Scan for the cell matching the given text and deliver its [x, y] coordinate at center. 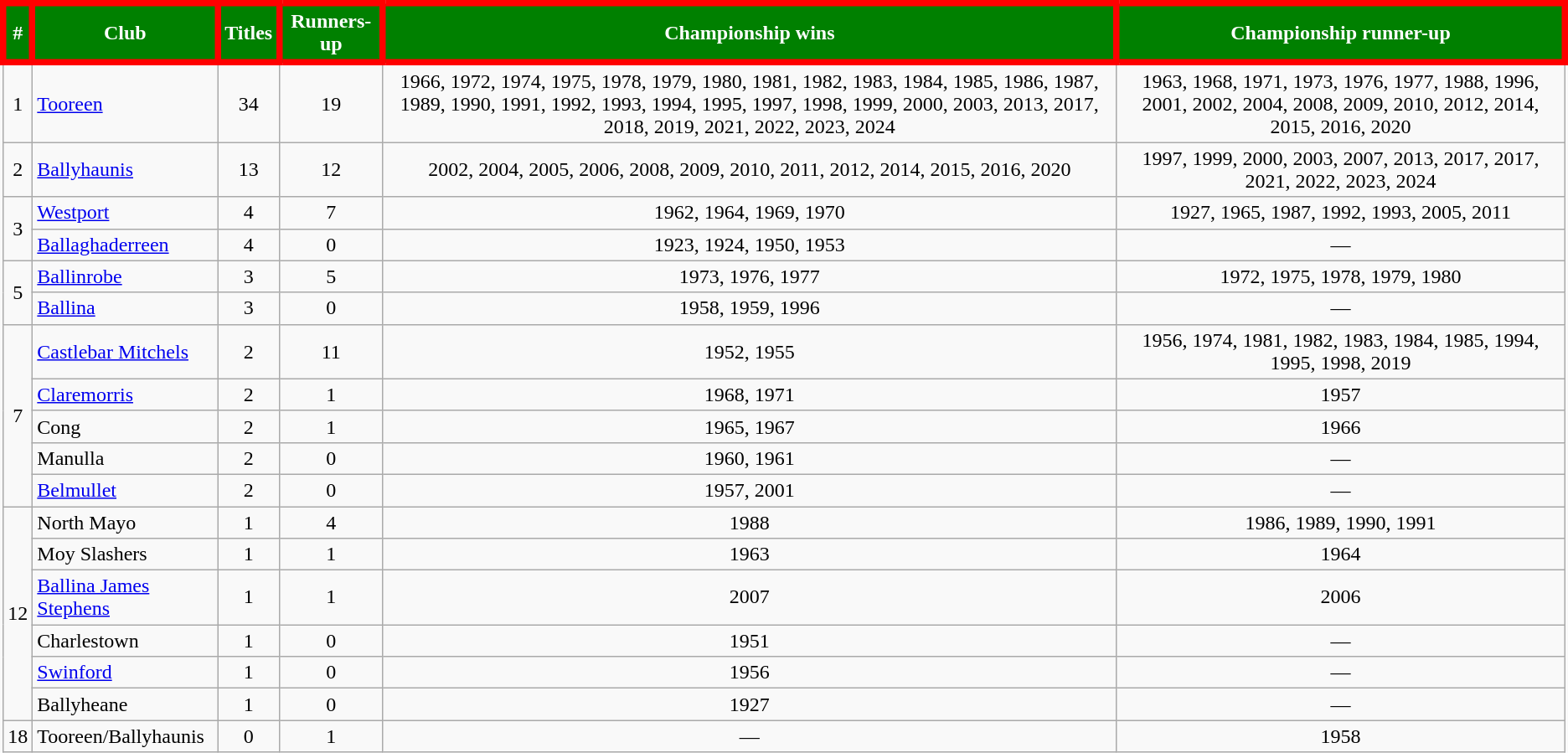
11 [332, 352]
19 [332, 102]
2006 [1340, 598]
1958, 1959, 1996 [750, 308]
1956, 1974, 1981, 1982, 1983, 1984, 1985, 1994, 1995, 1998, 2019 [1340, 352]
1960, 1961 [750, 458]
2002, 2004, 2005, 2006, 2008, 2009, 2010, 2011, 2012, 2014, 2015, 2016, 2020 [750, 169]
Moy Slashers [126, 554]
1956 [750, 673]
1962, 1964, 1969, 1970 [750, 213]
Claremorris [126, 395]
18 [18, 736]
Titles [249, 34]
Castlebar Mitchels [126, 352]
1986, 1989, 1990, 1991 [1340, 522]
Ballina [126, 308]
Belmullet [126, 490]
Charlestown [126, 641]
1965, 1967 [750, 426]
Manulla [126, 458]
Tooreen [126, 102]
Club [126, 34]
# [18, 34]
Ballinrobe [126, 276]
1964 [1340, 554]
1966 [1340, 426]
1968, 1971 [750, 395]
1963 [750, 554]
1957, 2001 [750, 490]
Championship runner-up [1340, 34]
Runners-up [332, 34]
Ballina James Stephens [126, 598]
Ballyheane [126, 704]
1927, 1965, 1987, 1992, 1993, 2005, 2011 [1340, 213]
1988 [750, 522]
1958 [1340, 736]
34 [249, 102]
Ballyhaunis [126, 169]
1973, 1976, 1977 [750, 276]
Tooreen/Ballyhaunis [126, 736]
1927 [750, 704]
1952, 1955 [750, 352]
1923, 1924, 1950, 1953 [750, 245]
2007 [750, 598]
1951 [750, 641]
1963, 1968, 1971, 1973, 1976, 1977, 1988, 1996, 2001, 2002, 2004, 2008, 2009, 2010, 2012, 2014, 2015, 2016, 2020 [1340, 102]
Swinford [126, 673]
Ballaghaderreen [126, 245]
1972, 1975, 1978, 1979, 1980 [1340, 276]
1957 [1340, 395]
Championship wins [750, 34]
Cong [126, 426]
1997, 1999, 2000, 2003, 2007, 2013, 2017, 2017, 2021, 2022, 2023, 2024 [1340, 169]
North Mayo [126, 522]
Westport [126, 213]
13 [249, 169]
